Locate the cell with the specified text and output its (X, Y) center coordinate. 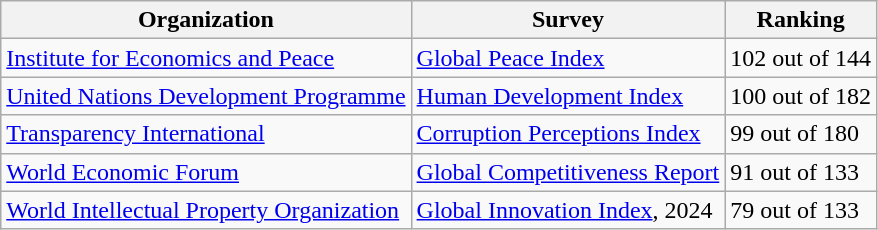
Human Development Index (568, 96)
91 out of 133 (801, 172)
Ranking (801, 20)
79 out of 133 (801, 210)
Transparency International (206, 134)
102 out of 144 (801, 58)
100 out of 182 (801, 96)
Global Competitiveness Report (568, 172)
Institute for Economics and Peace (206, 58)
Global Peace Index (568, 58)
World Intellectual Property Organization (206, 210)
World Economic Forum (206, 172)
Corruption Perceptions Index (568, 134)
United Nations Development Programme (206, 96)
99 out of 180 (801, 134)
Organization (206, 20)
Global Innovation Index, 2024 (568, 210)
Survey (568, 20)
